Identify which cell holds the provided text, then report its (x, y) central coordinate. 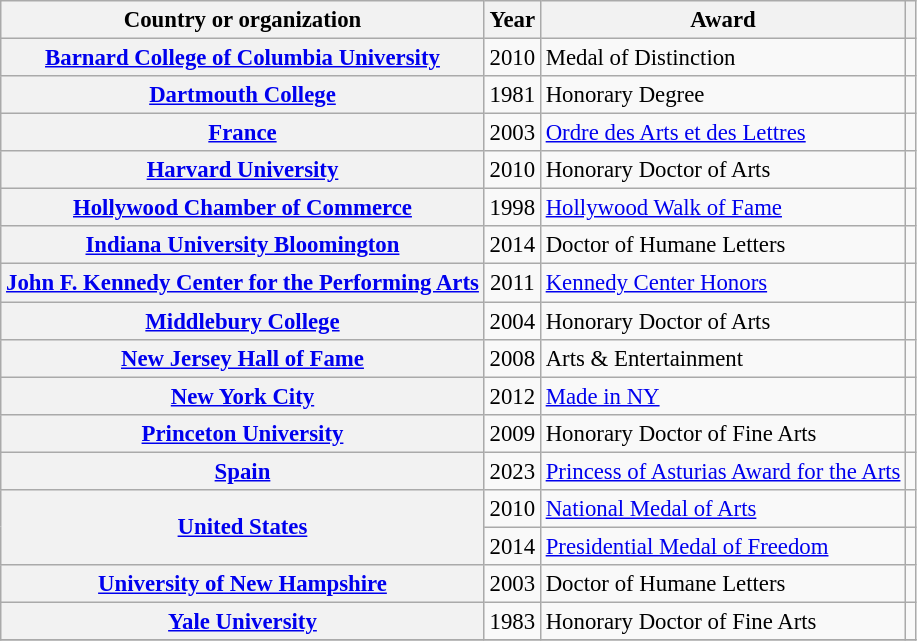
France (242, 133)
John F. Kennedy Center for the Performing Arts (242, 283)
2023 (512, 471)
New York City (242, 396)
Barnard College of Columbia University (242, 58)
Kennedy Center Honors (722, 283)
2008 (512, 358)
Made in NY (722, 396)
Indiana University Bloomington (242, 245)
New Jersey Hall of Fame (242, 358)
Country or organization (242, 20)
2004 (512, 321)
National Medal of Arts (722, 509)
Princess of Asturias Award for the Arts (722, 471)
Hollywood Chamber of Commerce (242, 208)
Dartmouth College (242, 95)
2012 (512, 396)
Ordre des Arts et des Lettres (722, 133)
Hollywood Walk of Fame (722, 208)
Arts & Entertainment (722, 358)
Presidential Medal of Freedom (722, 546)
Princeton University (242, 433)
Honorary Degree (722, 95)
1998 (512, 208)
Middlebury College (242, 321)
1981 (512, 95)
Harvard University (242, 170)
Medal of Distinction (722, 58)
University of New Hampshire (242, 584)
1983 (512, 621)
Yale University (242, 621)
Year (512, 20)
United States (242, 528)
Award (722, 20)
Spain (242, 471)
2009 (512, 433)
2011 (512, 283)
